Scan for the cell matching the given text and deliver its (x, y) coordinate at center. 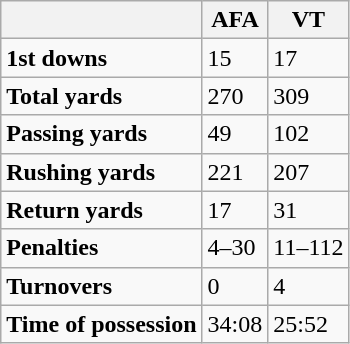
VT (308, 20)
25:52 (308, 324)
0 (235, 286)
4 (308, 286)
Return yards (102, 210)
34:08 (235, 324)
102 (308, 134)
4–30 (235, 248)
Total yards (102, 96)
Time of possession (102, 324)
11–112 (308, 248)
207 (308, 172)
309 (308, 96)
Penalties (102, 248)
1st downs (102, 58)
Rushing yards (102, 172)
221 (235, 172)
Passing yards (102, 134)
270 (235, 96)
31 (308, 210)
49 (235, 134)
AFA (235, 20)
15 (235, 58)
Turnovers (102, 286)
